Capture the cell that displays the provided text and extract its [x, y] central coordinate. 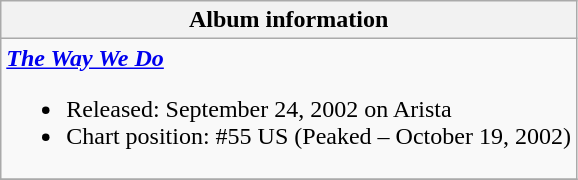
The Way We DoReleased: September 24, 2002 on AristaChart position: #55 US (Peaked – October 19, 2002) [289, 109]
Album information [289, 20]
